Determine the [x, y] coordinate at the center of the cell enclosing the given text.  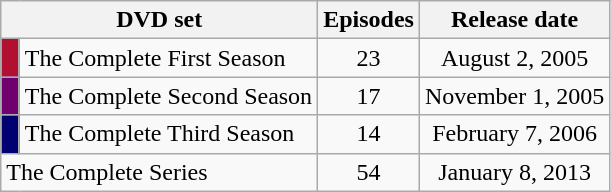
The Complete Third Season [168, 134]
The Complete Series [160, 172]
November 1, 2005 [514, 96]
14 [369, 134]
August 2, 2005 [514, 58]
23 [369, 58]
The Complete Second Season [168, 96]
February 7, 2006 [514, 134]
17 [369, 96]
January 8, 2013 [514, 172]
The Complete First Season [168, 58]
Release date [514, 20]
Episodes [369, 20]
DVD set [160, 20]
54 [369, 172]
